Provide the (X, Y) coordinate of the cell's center where the given text is located.  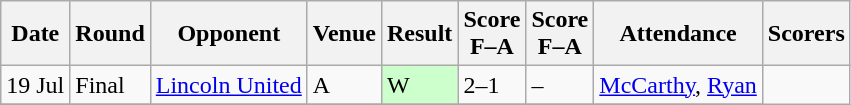
A (344, 85)
McCarthy, Ryan (678, 85)
Lincoln United (228, 85)
Date (36, 34)
Scorers (806, 34)
19 Jul (36, 85)
Attendance (678, 34)
Round (110, 34)
Opponent (228, 34)
Result (419, 34)
Final (110, 85)
2–1 (492, 85)
– (560, 85)
W (419, 85)
Venue (344, 34)
